Capture the cell that displays the provided text and extract its [x, y] central coordinate. 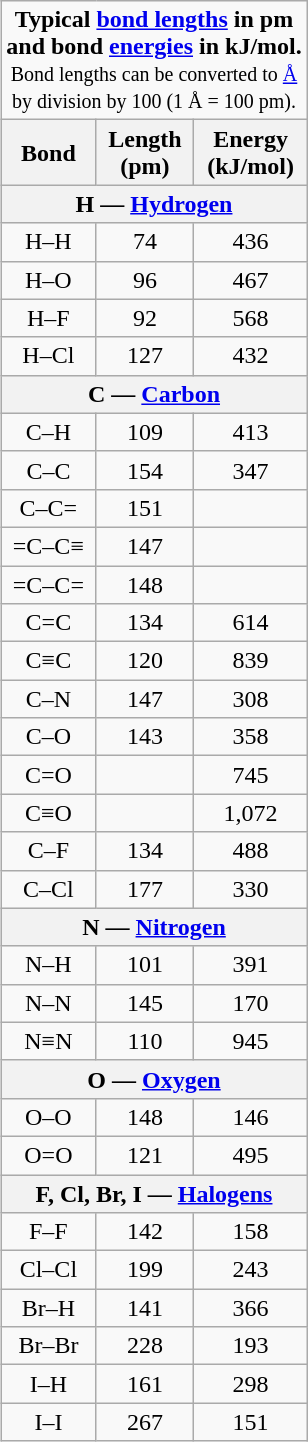
101 [145, 965]
413 [250, 432]
243 [250, 1270]
Cl–Cl [48, 1270]
C≡C [48, 661]
366 [250, 1308]
121 [145, 1155]
120 [145, 661]
109 [145, 432]
C–Cl [48, 889]
495 [250, 1155]
467 [250, 280]
=C–C= [48, 585]
161 [145, 1384]
N–H [48, 965]
F–F [48, 1232]
298 [250, 1384]
Length(pm) [145, 152]
O=O [48, 1155]
N≡N [48, 1041]
C–O [48, 737]
170 [250, 1003]
H–F [48, 318]
308 [250, 699]
Br–Br [48, 1346]
Br–H [48, 1308]
568 [250, 318]
C=C [48, 623]
H — Hydrogen [154, 204]
110 [145, 1041]
C–F [48, 851]
839 [250, 661]
74 [145, 242]
945 [250, 1041]
Energy(kJ/mol) [250, 152]
142 [145, 1232]
145 [145, 1003]
330 [250, 889]
I–H [48, 1384]
C–N [48, 699]
I–I [48, 1422]
C≡O [48, 813]
C–H [48, 432]
358 [250, 737]
96 [145, 280]
228 [145, 1346]
C–C= [48, 508]
C–C [48, 470]
193 [250, 1346]
391 [250, 965]
H–H [48, 242]
C — Carbon [154, 394]
N — Nitrogen [154, 927]
O–O [48, 1117]
143 [145, 737]
C=O [48, 775]
745 [250, 775]
1,072 [250, 813]
158 [250, 1232]
347 [250, 470]
199 [145, 1270]
H–O [48, 280]
=C–C≡ [48, 546]
N–N [48, 1003]
F, Cl, Br, I — Halogens [154, 1193]
488 [250, 851]
267 [145, 1422]
127 [145, 356]
Typical bond lengths in pmand bond energies in kJ/mol.Bond lengths can be converted to Åby division by 100 (1 Å = 100 pm). [154, 60]
146 [250, 1117]
141 [145, 1308]
177 [145, 889]
Bond [48, 152]
O — Oxygen [154, 1079]
432 [250, 356]
H–Cl [48, 356]
154 [145, 470]
614 [250, 623]
92 [145, 318]
436 [250, 242]
